Provide the [X, Y] coordinate of the cell's center where the given text is located.  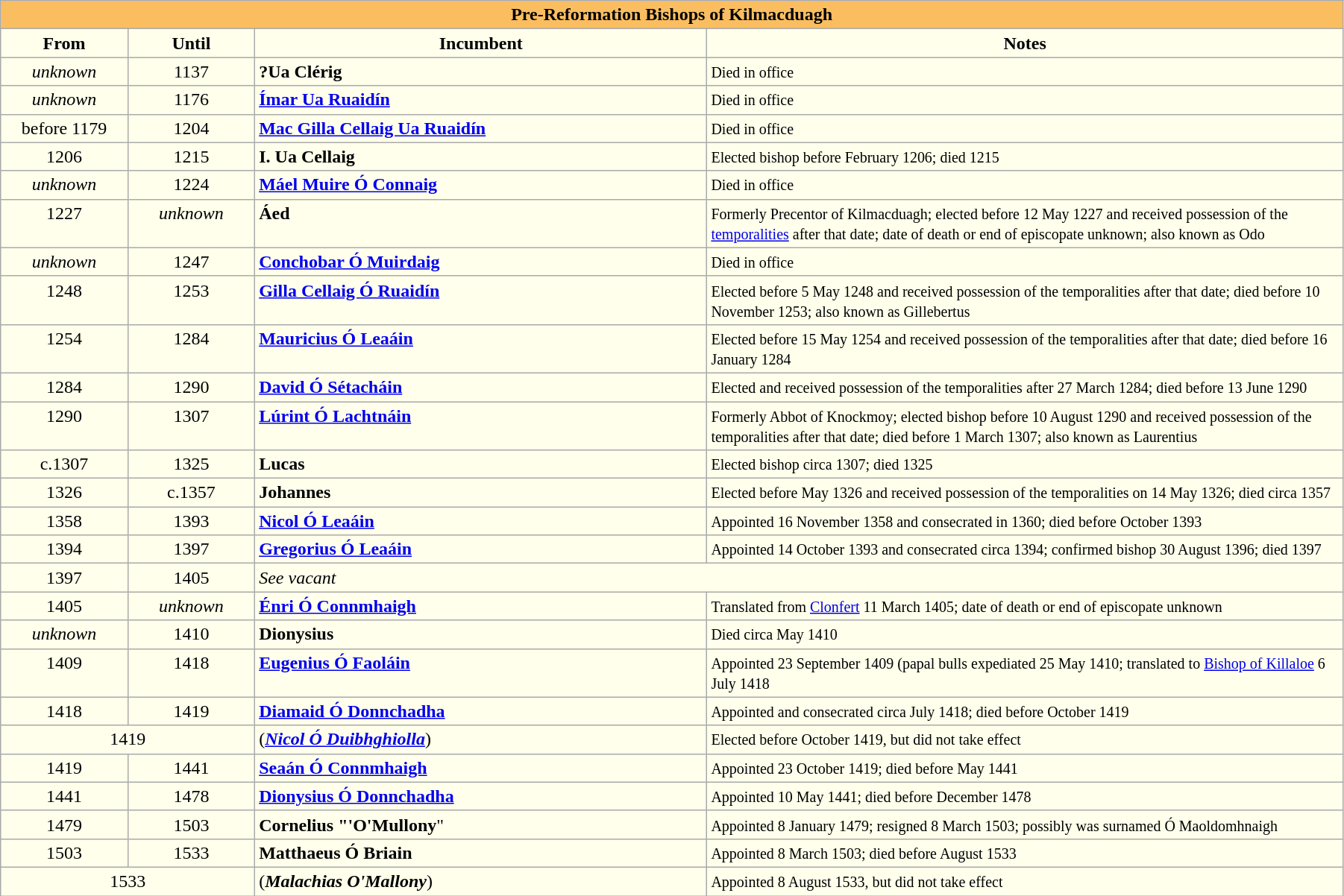
Lúrint Ó Lachtnáin [481, 425]
before 1179 [64, 128]
1307 [191, 425]
I. Ua Cellaig [481, 157]
See vacant [800, 578]
1248 [64, 300]
1137 [191, 72]
c.1307 [64, 464]
Notes [1025, 43]
Appointed 23 September 1409 (papal bulls expediated 25 May 1410; translated to Bishop of Killaloe 6 July 1418 [1025, 672]
c.1357 [191, 493]
Elected bishop circa 1307; died 1325 [1025, 464]
Nicol Ó Leaáin [481, 521]
Lucas [481, 464]
(Malachias O'Mallony) [481, 881]
Translated from Clonfert 11 March 1405; date of death or end of episcopate unknown [1025, 606]
Pre-Reformation Bishops of Kilmacduagh [672, 15]
Ímar Ua Ruaidín [481, 100]
Dionysius Ó Donnchadha [481, 796]
Eugenius Ó Faoláin [481, 672]
1394 [64, 549]
Appointed 8 August 1533, but did not take effect [1025, 881]
From [64, 43]
Appointed 23 October 1419; died before May 1441 [1025, 768]
Elected before 15 May 1254 and received possession of the temporalities after that date; died before 16 January 1284 [1025, 349]
Dionysius [481, 634]
Elected and received possession of the temporalities after 27 March 1284; died before 13 June 1290 [1025, 387]
Elected before May 1326 and received possession of the temporalities on 14 May 1326; died circa 1357 [1025, 493]
Appointed 14 October 1393 and consecrated circa 1394; confirmed bishop 30 August 1396; died 1397 [1025, 549]
1409 [64, 672]
Until [191, 43]
Máel Muire Ó Connaig [481, 185]
Died circa May 1410 [1025, 634]
Elected before 5 May 1248 and received possession of the temporalities after that date; died before 10 November 1253; also known as Gillebertus [1025, 300]
1326 [64, 493]
Appointed 8 January 1479; resigned 8 March 1503; possibly was surnamed Ó Maoldomhnaigh [1025, 824]
1176 [191, 100]
Énri Ó Connmhaigh [481, 606]
Matthaeus Ó Briain [481, 853]
Gregorius Ó Leaáin [481, 549]
Appointed 8 March 1503; died before August 1533 [1025, 853]
Appointed 16 November 1358 and consecrated in 1360; died before October 1393 [1025, 521]
Mauricius Ó Leaáin [481, 349]
Elected before October 1419, but did not take effect [1025, 739]
Appointed and consecrated circa July 1418; died before October 1419 [1025, 711]
1358 [64, 521]
Áed [481, 224]
1224 [191, 185]
Appointed 10 May 1441; died before December 1478 [1025, 796]
?Ua Clérig [481, 72]
1206 [64, 157]
Diamaid Ó Donnchadha [481, 711]
1410 [191, 634]
1479 [64, 824]
Seaán Ó Connmhaigh [481, 768]
Gilla Cellaig Ó Ruaidín [481, 300]
1254 [64, 349]
1393 [191, 521]
1478 [191, 796]
David Ó Sétacháin [481, 387]
1215 [191, 157]
Incumbent [481, 43]
Cornelius "'O'Mullony" [481, 824]
1227 [64, 224]
1247 [191, 262]
1204 [191, 128]
1325 [191, 464]
Conchobar Ó Muirdaig [481, 262]
1253 [191, 300]
(Nicol Ó Duibhghiolla) [481, 739]
Mac Gilla Cellaig Ua Ruaidín [481, 128]
Elected bishop before February 1206; died 1215 [1025, 157]
Johannes [481, 493]
